Pinpoint the cell where the given text exists, returning its (X, Y) midpoint coordinate. 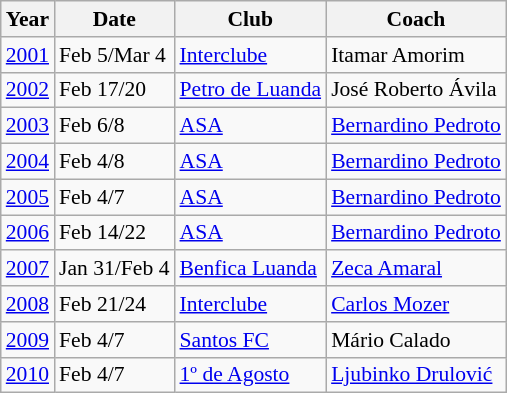
Jan 31/Feb 4 (114, 269)
Itamar Amorim (416, 55)
Feb 6/8 (114, 126)
Feb 17/20 (114, 90)
2002 (28, 90)
Ljubinko Drulović (416, 375)
2009 (28, 340)
Feb 4/8 (114, 162)
1º de Agosto (251, 375)
Coach (416, 19)
2001 (28, 55)
2010 (28, 375)
Zeca Amaral (416, 269)
Date (114, 19)
Santos FC (251, 340)
2006 (28, 233)
Feb 14/22 (114, 233)
2003 (28, 126)
2004 (28, 162)
Carlos Mozer (416, 304)
Petro de Luanda (251, 90)
2007 (28, 269)
Year (28, 19)
2008 (28, 304)
Benfica Luanda (251, 269)
Feb 5/Mar 4 (114, 55)
José Roberto Ávila (416, 90)
Feb 21/24 (114, 304)
2005 (28, 197)
Mário Calado (416, 340)
Club (251, 19)
